From the cell containing the given text, extract its center point as [x, y] coordinate. 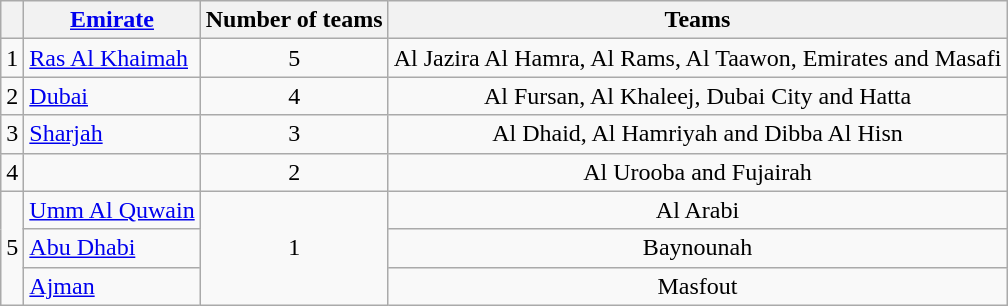
Al Fursan, Al Khaleej, Dubai City and Hatta [698, 96]
Ras Al Khaimah [112, 58]
Al Urooba and Fujairah [698, 172]
Emirate [112, 20]
Al Jazira Al Hamra, Al Rams, Al Taawon, Emirates and Masafi [698, 58]
Al Dhaid, Al Hamriyah and Dibba Al Hisn [698, 134]
Baynounah [698, 248]
Al Arabi [698, 210]
Sharjah [112, 134]
Abu Dhabi [112, 248]
Teams [698, 20]
Dubai [112, 96]
Umm Al Quwain [112, 210]
Masfout [698, 286]
Number of teams [294, 20]
Ajman [112, 286]
